Search for the cell housing the specified text and yield its [X, Y] center coordinate. 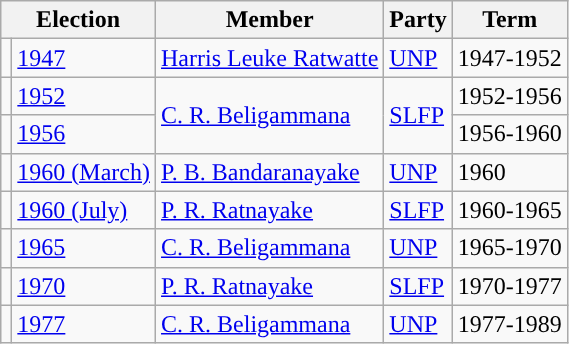
1960-1965 [510, 210]
Term [510, 20]
1956-1960 [510, 134]
1965 [84, 248]
Election [78, 20]
1960 (March) [84, 172]
1956 [84, 134]
1960 [510, 172]
P. B. Bandaranayake [270, 172]
1960 (July) [84, 210]
1947 [84, 58]
1970-1977 [510, 286]
Party [418, 20]
1977-1989 [510, 324]
1952-1956 [510, 96]
1947-1952 [510, 58]
1970 [84, 286]
1952 [84, 96]
Harris Leuke Ratwatte [270, 58]
1977 [84, 324]
Member [270, 20]
1965-1970 [510, 248]
